Scan for the cell matching the given text and deliver its (x, y) coordinate at center. 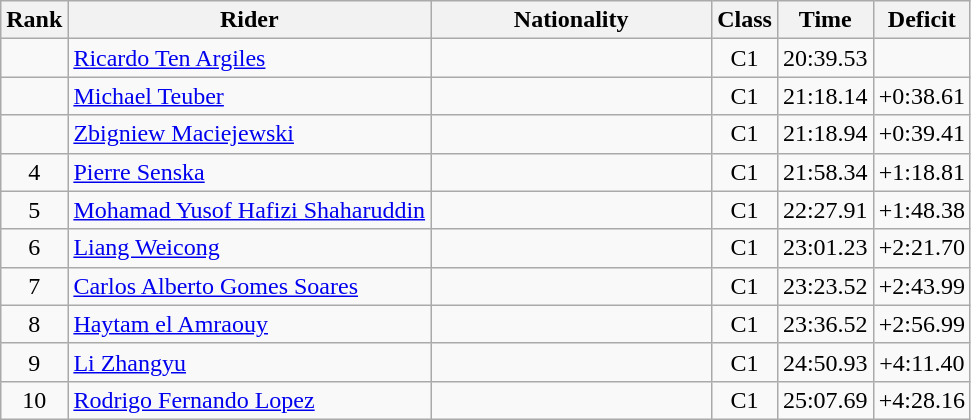
Rider (250, 20)
+1:48.38 (922, 210)
Michael Teuber (250, 96)
+2:56.99 (922, 324)
20:39.53 (825, 58)
Class (745, 20)
10 (34, 400)
Time (825, 20)
Rank (34, 20)
Zbigniew Maciejewski (250, 134)
23:36.52 (825, 324)
Pierre Senska (250, 172)
8 (34, 324)
24:50.93 (825, 362)
5 (34, 210)
Nationality (572, 20)
23:23.52 (825, 286)
+2:21.70 (922, 248)
22:27.91 (825, 210)
4 (34, 172)
23:01.23 (825, 248)
Rodrigo Fernando Lopez (250, 400)
9 (34, 362)
21:18.94 (825, 134)
Haytam el Amraouy (250, 324)
Deficit (922, 20)
+2:43.99 (922, 286)
Mohamad Yusof Hafizi Shaharuddin (250, 210)
25:07.69 (825, 400)
Ricardo Ten Argiles (250, 58)
+4:11.40 (922, 362)
+4:28.16 (922, 400)
+1:18.81 (922, 172)
21:18.14 (825, 96)
Li Zhangyu (250, 362)
7 (34, 286)
+0:39.41 (922, 134)
+0:38.61 (922, 96)
21:58.34 (825, 172)
Liang Weicong (250, 248)
6 (34, 248)
Carlos Alberto Gomes Soares (250, 286)
